Pinpoint the cell where the given text exists, returning its (x, y) midpoint coordinate. 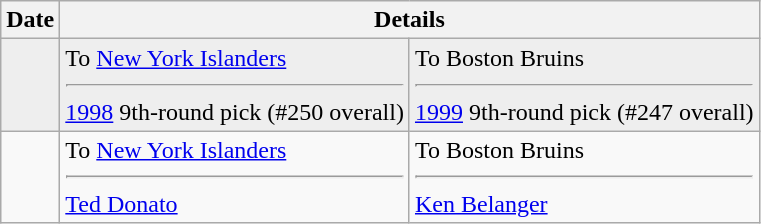
To New York Islanders1998 9th-round pick (#250 overall) (235, 85)
To New York IslandersTed Donato (235, 177)
Date (30, 20)
Details (410, 20)
To Boston Bruins1999 9th-round pick (#247 overall) (584, 85)
To Boston BruinsKen Belanger (584, 177)
